Return (x, y) of the center of cell containing provided text 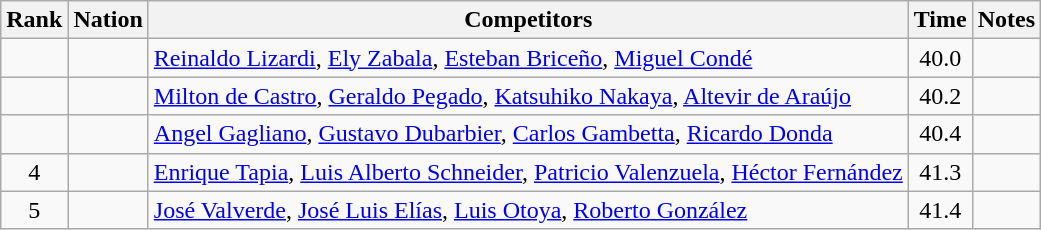
Nation (108, 20)
Time (940, 20)
Angel Gagliano, Gustavo Dubarbier, Carlos Gambetta, Ricardo Donda (528, 134)
Enrique Tapia, Luis Alberto Schneider, Patricio Valenzuela, Héctor Fernández (528, 172)
Notes (1006, 20)
40.0 (940, 58)
Reinaldo Lizardi, Ely Zabala, Esteban Briceño, Miguel Condé (528, 58)
40.2 (940, 96)
Rank (34, 20)
Competitors (528, 20)
40.4 (940, 134)
41.4 (940, 210)
Milton de Castro, Geraldo Pegado, Katsuhiko Nakaya, Altevir de Araújo (528, 96)
José Valverde, José Luis Elías, Luis Otoya, Roberto González (528, 210)
5 (34, 210)
4 (34, 172)
41.3 (940, 172)
